For the text-containing cell, return its midpoint in [X, Y] coordinate format. 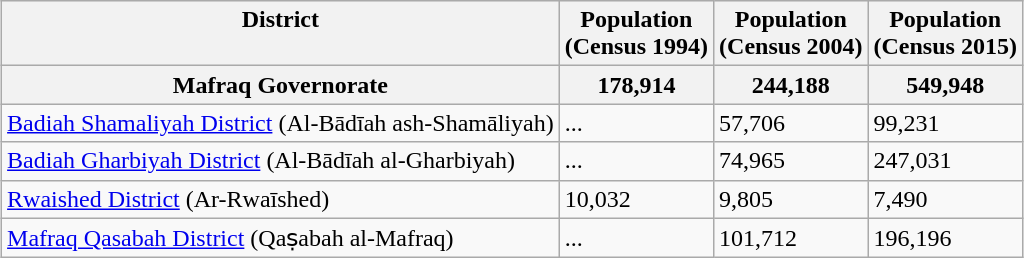
9,805 [791, 199]
10,032 [636, 199]
Badiah Gharbiyah District (Al-Bādīah al-Gharbiyah) [281, 161]
247,031 [945, 161]
57,706 [791, 123]
Badiah Shamaliyah District (Al-Bādīah ash-Shamāliyah) [281, 123]
244,188 [791, 85]
196,196 [945, 238]
Population(Census 1994) [636, 34]
Rwaished District (Ar-Rwaīshed) [281, 199]
74,965 [791, 161]
Population(Census 2015) [945, 34]
District [281, 34]
101,712 [791, 238]
549,948 [945, 85]
Mafraq Governorate [281, 85]
7,490 [945, 199]
Mafraq Qasabah District (Qaṣabah al-Mafraq) [281, 238]
99,231 [945, 123]
178,914 [636, 85]
Population(Census 2004) [791, 34]
